Output the (X, Y) coordinate of the center of the cell containing the given text.  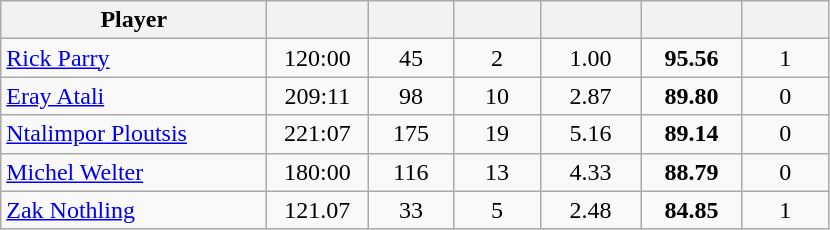
88.79 (692, 172)
2.48 (590, 210)
13 (497, 172)
Michel Welter (134, 172)
Rick Parry (134, 58)
33 (411, 210)
84.85 (692, 210)
95.56 (692, 58)
Eray Atali (134, 96)
1.00 (590, 58)
180:00 (318, 172)
89.80 (692, 96)
121.07 (318, 210)
120:00 (318, 58)
89.14 (692, 134)
4.33 (590, 172)
19 (497, 134)
2 (497, 58)
5 (497, 210)
5.16 (590, 134)
10 (497, 96)
221:07 (318, 134)
175 (411, 134)
2.87 (590, 96)
116 (411, 172)
Player (134, 20)
98 (411, 96)
209:11 (318, 96)
45 (411, 58)
Ntalimpor Ploutsis (134, 134)
Zak Nothling (134, 210)
